Scan for the cell matching the given text and deliver its [X, Y] coordinate at center. 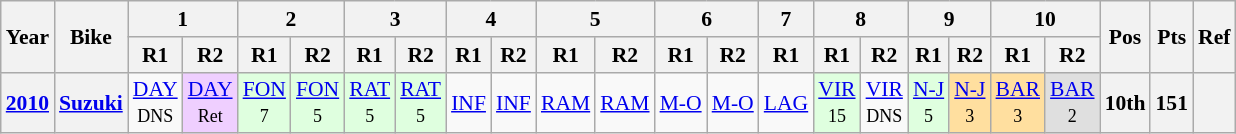
Ref [1214, 36]
BAR3 [1018, 102]
151 [1172, 102]
N-J5 [928, 102]
1 [183, 19]
Pts [1172, 36]
VIRDNS [884, 102]
LAG [786, 102]
N-J3 [970, 102]
6 [707, 19]
DAYRet [210, 102]
9 [950, 19]
4 [491, 19]
DAYDNS [156, 102]
FON7 [264, 102]
VIR15 [836, 102]
Suzuki [91, 102]
2010 [28, 102]
2 [292, 19]
BAR2 [1072, 102]
Year [28, 36]
5 [596, 19]
8 [860, 19]
10 [1046, 19]
Pos [1126, 36]
3 [395, 19]
7 [786, 19]
FON5 [318, 102]
10th [1126, 102]
Bike [91, 36]
